Provide the [X, Y] coordinate of the cell's center where the given text is located.  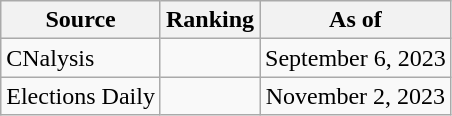
Elections Daily [81, 96]
As of [356, 20]
Source [81, 20]
November 2, 2023 [356, 96]
September 6, 2023 [356, 58]
CNalysis [81, 58]
Ranking [210, 20]
